From the cell containing the given text, extract its center point as [X, Y] coordinate. 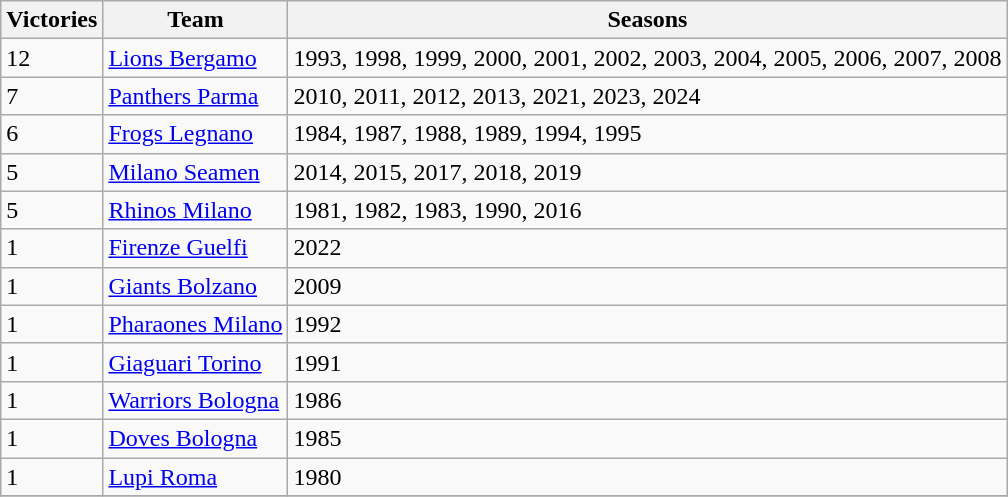
1985 [648, 438]
Firenze Guelfi [196, 248]
1993, 1998, 1999, 2000, 2001, 2002, 2003, 2004, 2005, 2006, 2007, 2008 [648, 58]
Warriors Bologna [196, 400]
Frogs Legnano [196, 134]
2010, 2011, 2012, 2013, 2021, 2023, 2024 [648, 96]
1986 [648, 400]
1981, 1982, 1983, 1990, 2016 [648, 210]
Giaguari Torino [196, 362]
Victories [52, 20]
Team [196, 20]
12 [52, 58]
Pharaones Milano [196, 324]
Milano Seamen [196, 172]
2022 [648, 248]
Lupi Roma [196, 477]
1991 [648, 362]
Giants Bolzano [196, 286]
2009 [648, 286]
Lions Bergamo [196, 58]
7 [52, 96]
2014, 2015, 2017, 2018, 2019 [648, 172]
1992 [648, 324]
6 [52, 134]
1980 [648, 477]
Rhinos Milano [196, 210]
1984, 1987, 1988, 1989, 1994, 1995 [648, 134]
Seasons [648, 20]
Panthers Parma [196, 96]
Doves Bologna [196, 438]
